Return [x, y] of the center of cell containing provided text 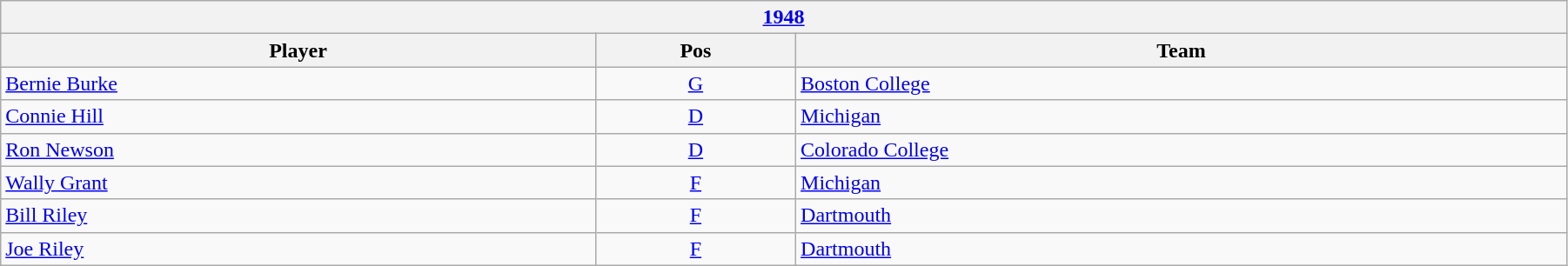
Pos [695, 50]
1948 [784, 17]
G [695, 83]
Bill Riley [298, 216]
Team [1182, 50]
Connie Hill [298, 116]
Wally Grant [298, 183]
Player [298, 50]
Colorado College [1182, 150]
Joe Riley [298, 249]
Ron Newson [298, 150]
Bernie Burke [298, 83]
Boston College [1182, 83]
